From the cell containing the given text, extract its center point as [x, y] coordinate. 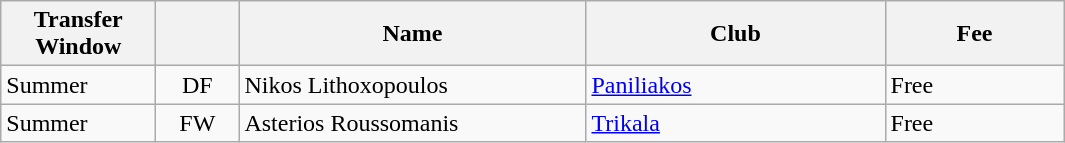
Paniliakos [736, 85]
Asterios Roussomanis [412, 123]
Name [412, 34]
Club [736, 34]
DF [198, 85]
Trikala [736, 123]
FW [198, 123]
Fee [974, 34]
Transfer Window [78, 34]
Nikos Lithoxopoulos [412, 85]
